Find where the given text appears and provide that cell's center as (x, y) coordinate. 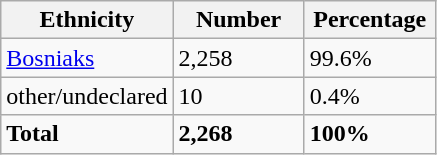
99.6% (370, 58)
other/undeclared (87, 96)
2,268 (238, 134)
0.4% (370, 96)
Percentage (370, 20)
Number (238, 20)
100% (370, 134)
2,258 (238, 58)
Total (87, 134)
10 (238, 96)
Ethnicity (87, 20)
Bosniaks (87, 58)
